Capture the cell that displays the provided text and extract its (x, y) central coordinate. 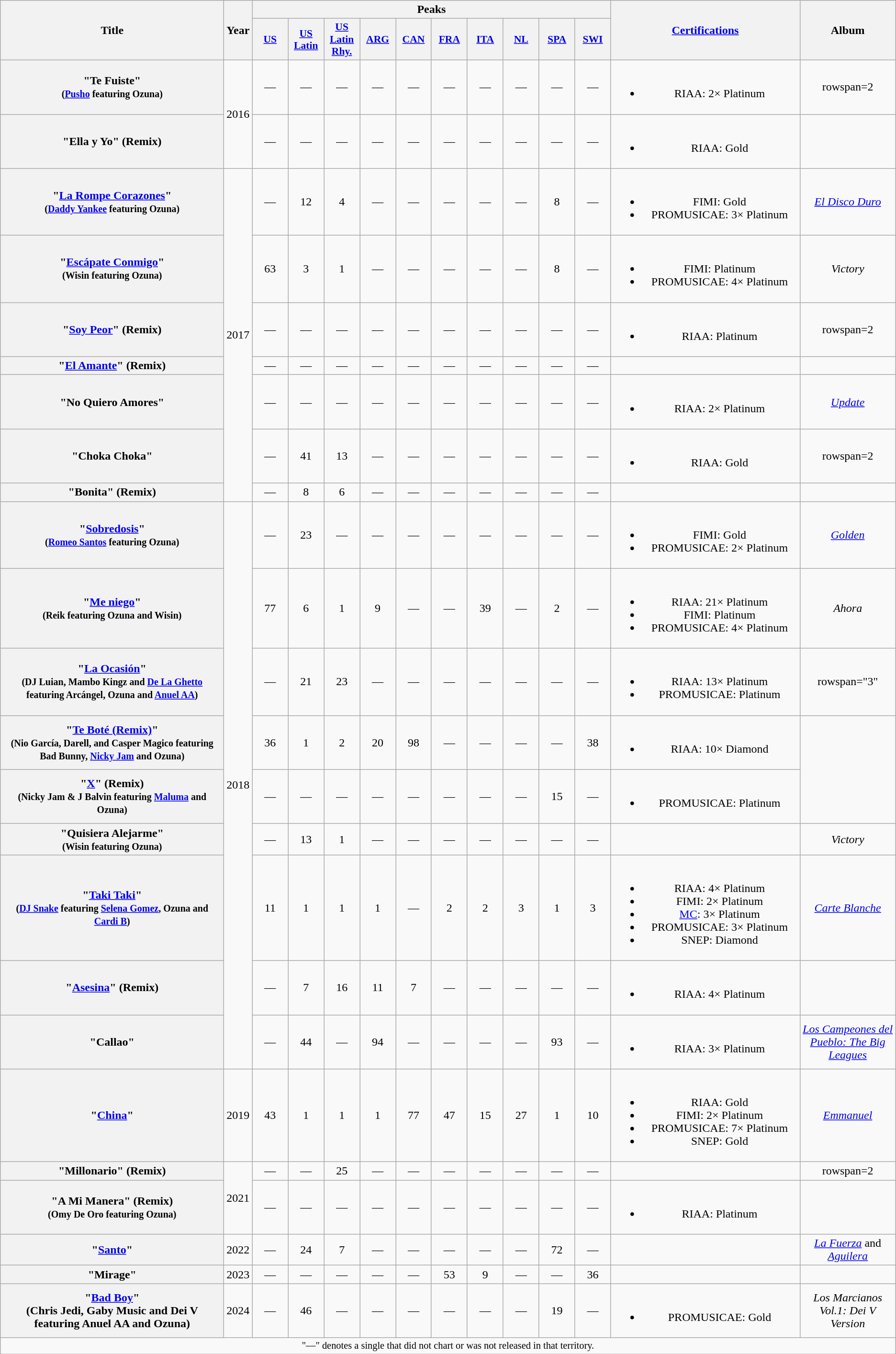
2017 (238, 335)
"Choka Choka" (112, 456)
Golden (848, 535)
38 (593, 742)
2023 (238, 1275)
SWI (593, 39)
2016 (238, 114)
El Disco Duro (848, 202)
2018 (238, 785)
NL (521, 39)
USLatin (306, 39)
"Taki Taki" (DJ Snake featuring Selena Gomez, Ozuna and Cardi B) (112, 908)
16 (342, 987)
39 (485, 608)
"Bonita" (Remix) (112, 492)
"A Mi Manera" (Remix)(Omy De Oro featuring Ozuna) (112, 1207)
FIMI: GoldPROMUSICAE: 3× Platinum (706, 202)
FRA (449, 39)
"El Amante" (Remix) (112, 366)
La Fuerza and Aguilera (848, 1250)
RIAA: Gold FIMI: 2× PlatinumPROMUSICAE: 7× PlatinumSNEP: Gold (706, 1116)
Emmanuel (848, 1116)
Ahora (848, 608)
"Santo" (112, 1250)
"La Ocasión"(DJ Luian, Mambo Kingz and De La Ghetto featuring Arcángel, Ozuna and Anuel AA) (112, 682)
20 (378, 742)
PROMUSICAE: Platinum (706, 797)
"Asesina" (Remix) (112, 987)
ARG (378, 39)
41 (306, 456)
2021 (238, 1198)
RIAA: 21× Platinum FIMI: PlatinumPROMUSICAE: 4× Platinum (706, 608)
19 (557, 1311)
46 (306, 1311)
2022 (238, 1250)
"La Rompe Corazones"(Daddy Yankee featuring Ozuna) (112, 202)
"Te Boté (Remix)" (Nio García, Darell, and Casper Magico featuring Bad Bunny, Nicky Jam and Ozuna) (112, 742)
27 (521, 1116)
43 (270, 1116)
Peaks (432, 10)
93 (557, 1042)
"No Quiero Amores" (112, 402)
RIAA: 10× Diamond (706, 742)
USLatinRhy. (342, 39)
24 (306, 1250)
94 (378, 1042)
Los Marcianos Vol.1: Dei V Version (848, 1311)
"Sobredosis"(Romeo Santos featuring Ozuna) (112, 535)
"China" (112, 1116)
"Millonario" (Remix) (112, 1171)
RIAA: 3× Platinum (706, 1042)
98 (414, 742)
"Soy Peor" (Remix) (112, 329)
Update (848, 402)
"Me niego"(Reik featuring Ozuna and Wisin) (112, 608)
10 (593, 1116)
44 (306, 1042)
63 (270, 269)
RIAA: 4× PlatinumFIMI: 2× PlatinumMC: 3× PlatinumPROMUSICAE: 3× PlatinumSNEP: Diamond (706, 908)
CAN (414, 39)
"Ella y Yo" (Remix) (112, 141)
47 (449, 1116)
2019 (238, 1116)
FIMI: PlatinumPROMUSICAE: 4× Platinum (706, 269)
25 (342, 1171)
Year (238, 31)
21 (306, 682)
Album (848, 31)
"Mirage" (112, 1275)
2024 (238, 1311)
"Quisiera Alejarme"(Wisin featuring Ozuna) (112, 839)
"Escápate Conmigo"(Wisin featuring Ozuna) (112, 269)
US (270, 39)
12 (306, 202)
"Callao" (112, 1042)
SPA (557, 39)
"X" (Remix)(Nicky Jam & J Balvin featuring Maluma and Ozuna) (112, 797)
72 (557, 1250)
rowspan="3" (848, 682)
"—" denotes a single that did not chart or was not released in that territory. (448, 1346)
RIAA: 4× Platinum (706, 987)
FIMI: GoldPROMUSICAE: 2× Platinum (706, 535)
"Bad Boy"(Chris Jedi, Gaby Music and Dei V featuring Anuel AA and Ozuna) (112, 1311)
4 (342, 202)
ITA (485, 39)
53 (449, 1275)
Los Campeones del Pueblo: The Big Leagues (848, 1042)
"Te Fuiste"(Pusho featuring Ozuna) (112, 87)
RIAA: 13× Platinum PROMUSICAE: Platinum (706, 682)
Carte Blanche (848, 908)
Title (112, 31)
PROMUSICAE: Gold (706, 1311)
Certifications (706, 31)
